Return (x, y) of the center of cell containing provided text 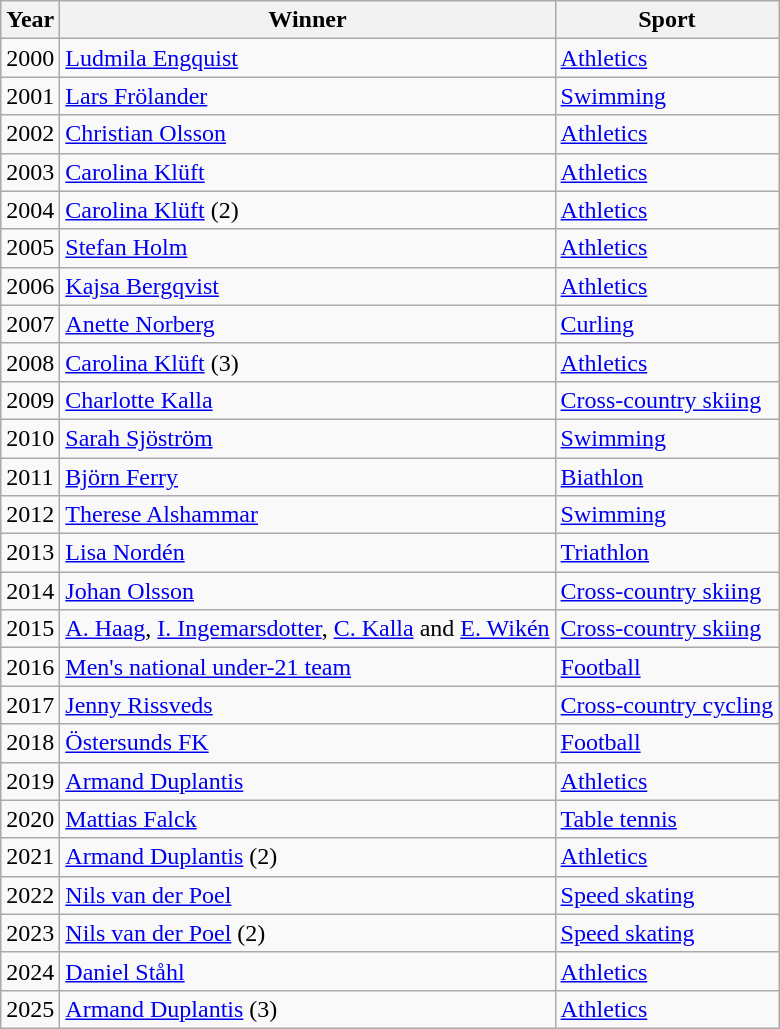
2011 (30, 477)
Nils van der Poel (2) (308, 933)
2000 (30, 58)
2025 (30, 1009)
2007 (30, 324)
Carolina Klüft (308, 172)
2015 (30, 629)
Nils van der Poel (308, 895)
Year (30, 20)
2009 (30, 400)
2013 (30, 553)
Lisa Nordén (308, 553)
2023 (30, 933)
Johan Olsson (308, 591)
2010 (30, 438)
Kajsa Bergqvist (308, 286)
2019 (30, 781)
Daniel Ståhl (308, 971)
2021 (30, 857)
Mattias Falck (308, 819)
Table tennis (667, 819)
Carolina Klüft (2) (308, 210)
2018 (30, 743)
2022 (30, 895)
Ludmila Engquist (308, 58)
Therese Alshammar (308, 515)
2004 (30, 210)
2012 (30, 515)
Charlotte Kalla (308, 400)
2006 (30, 286)
Christian Olsson (308, 134)
2003 (30, 172)
2008 (30, 362)
Björn Ferry (308, 477)
2024 (30, 971)
Jenny Rissveds (308, 705)
Armand Duplantis (2) (308, 857)
Armand Duplantis (308, 781)
2016 (30, 667)
Sport (667, 20)
Anette Norberg (308, 324)
2017 (30, 705)
2002 (30, 134)
Biathlon (667, 477)
2005 (30, 248)
Men's national under-21 team (308, 667)
2001 (30, 96)
Armand Duplantis (3) (308, 1009)
2014 (30, 591)
Winner (308, 20)
2020 (30, 819)
Carolina Klüft (3) (308, 362)
Sarah Sjöström (308, 438)
Cross-country cycling (667, 705)
Triathlon (667, 553)
Curling (667, 324)
A. Haag, I. Ingemarsdotter, C. Kalla and E. Wikén (308, 629)
Östersunds FK (308, 743)
Lars Frölander (308, 96)
Stefan Holm (308, 248)
